From the cell containing the given text, extract its center point as (x, y) coordinate. 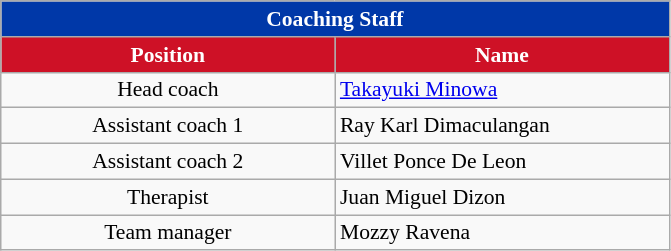
Assistant coach 1 (168, 126)
Mozzy Ravena (502, 233)
Position (168, 55)
Assistant coach 2 (168, 162)
Team manager (168, 233)
Villet Ponce De Leon (502, 162)
Coaching Staff (335, 19)
Takayuki Minowa (502, 90)
Ray Karl Dimaculangan (502, 126)
Juan Miguel Dizon (502, 197)
Therapist (168, 197)
Head coach (168, 90)
Name (502, 55)
